Provide the (x, y) coordinate of the cell's center where the given text is located.  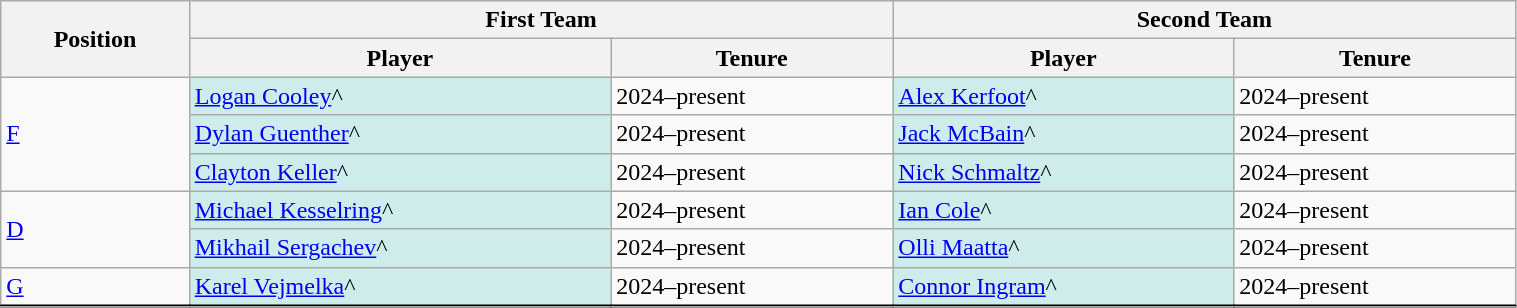
G (95, 286)
Nick Schmaltz^ (1064, 172)
Ian Cole^ (1064, 210)
Alex Kerfoot^ (1064, 96)
First Team (541, 20)
Mikhail Sergachev^ (400, 248)
Karel Vejmelka^ (400, 286)
Logan Cooley^ (400, 96)
F (95, 134)
Position (95, 39)
Dylan Guenther^ (400, 134)
D (95, 229)
Olli Maatta^ (1064, 248)
Connor Ingram^ (1064, 286)
Michael Kesselring^ (400, 210)
Jack McBain^ (1064, 134)
Second Team (1204, 20)
Clayton Keller^ (400, 172)
